Return (X, Y) of the center of cell containing provided text 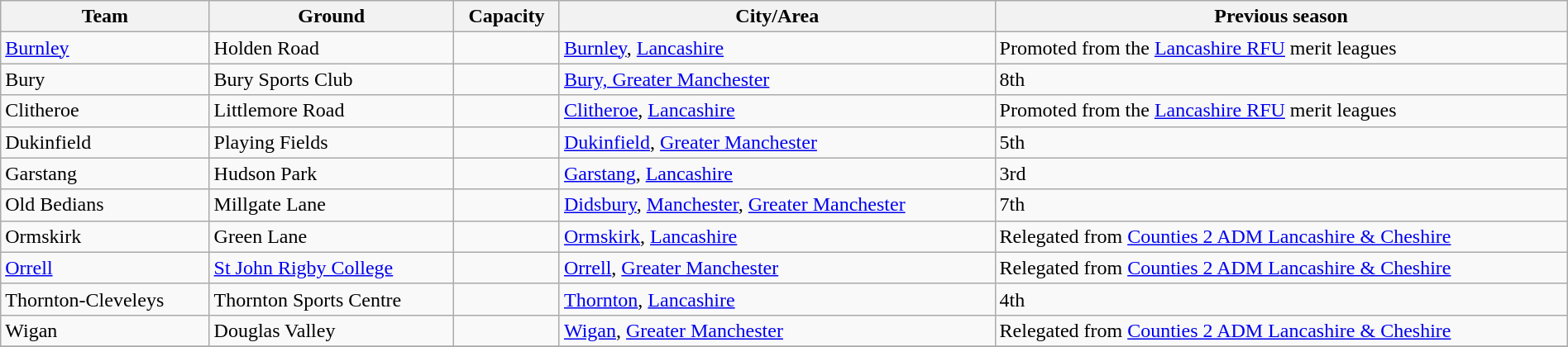
Playing Fields (331, 142)
Dukinfield (105, 142)
Bury, Greater Manchester (777, 79)
Green Lane (331, 236)
7th (1281, 205)
Garstang (105, 173)
City/Area (777, 17)
Didsbury, Manchester, Greater Manchester (777, 205)
3rd (1281, 173)
Wigan (105, 330)
Orrell (105, 268)
Thornton Sports Centre (331, 299)
Bury Sports Club (331, 79)
Orrell, Greater Manchester (777, 268)
Clitheroe, Lancashire (777, 111)
Ormskirk (105, 236)
Littlemore Road (331, 111)
Burnley, Lancashire (777, 48)
Previous season (1281, 17)
8th (1281, 79)
Thornton, Lancashire (777, 299)
Wigan, Greater Manchester (777, 330)
Holden Road (331, 48)
Hudson Park (331, 173)
Burnley (105, 48)
4th (1281, 299)
Bury (105, 79)
Team (105, 17)
Garstang, Lancashire (777, 173)
Dukinfield, Greater Manchester (777, 142)
Clitheroe (105, 111)
Thornton-Cleveleys (105, 299)
Douglas Valley (331, 330)
St John Rigby College (331, 268)
5th (1281, 142)
Ormskirk, Lancashire (777, 236)
Capacity (506, 17)
Old Bedians (105, 205)
Millgate Lane (331, 205)
Ground (331, 17)
